Provide the [x, y] coordinate of the cell's center where the given text is located.  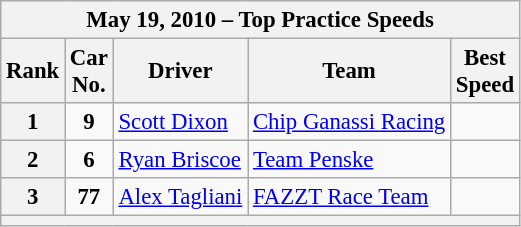
May 19, 2010 – Top Practice Speeds [260, 20]
6 [90, 160]
Rank [33, 72]
Team Penske [350, 160]
Team [350, 72]
2 [33, 160]
FAZZT Race Team [350, 197]
Scott Dixon [180, 122]
3 [33, 197]
Alex Tagliani [180, 197]
CarNo. [90, 72]
Ryan Briscoe [180, 160]
9 [90, 122]
77 [90, 197]
BestSpeed [486, 72]
Driver [180, 72]
1 [33, 122]
Chip Ganassi Racing [350, 122]
